From the cell containing the given text, extract its center point as [x, y] coordinate. 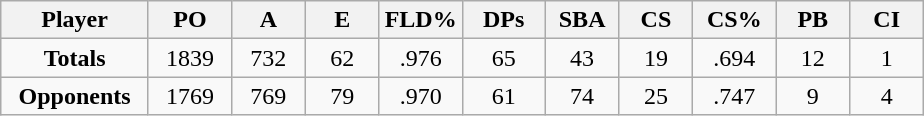
.976 [420, 58]
.694 [734, 58]
9 [813, 96]
61 [504, 96]
A [268, 20]
62 [342, 58]
65 [504, 58]
19 [656, 58]
E [342, 20]
DPs [504, 20]
CI [887, 20]
79 [342, 96]
1 [887, 58]
4 [887, 96]
Player [75, 20]
74 [582, 96]
.747 [734, 96]
Totals [75, 58]
PB [813, 20]
SBA [582, 20]
25 [656, 96]
43 [582, 58]
.970 [420, 96]
769 [268, 96]
1769 [190, 96]
CS% [734, 20]
FLD% [420, 20]
CS [656, 20]
732 [268, 58]
12 [813, 58]
Opponents [75, 96]
PO [190, 20]
1839 [190, 58]
